Return the (x, y) coordinate for the center point of the cell that contains the specified text.  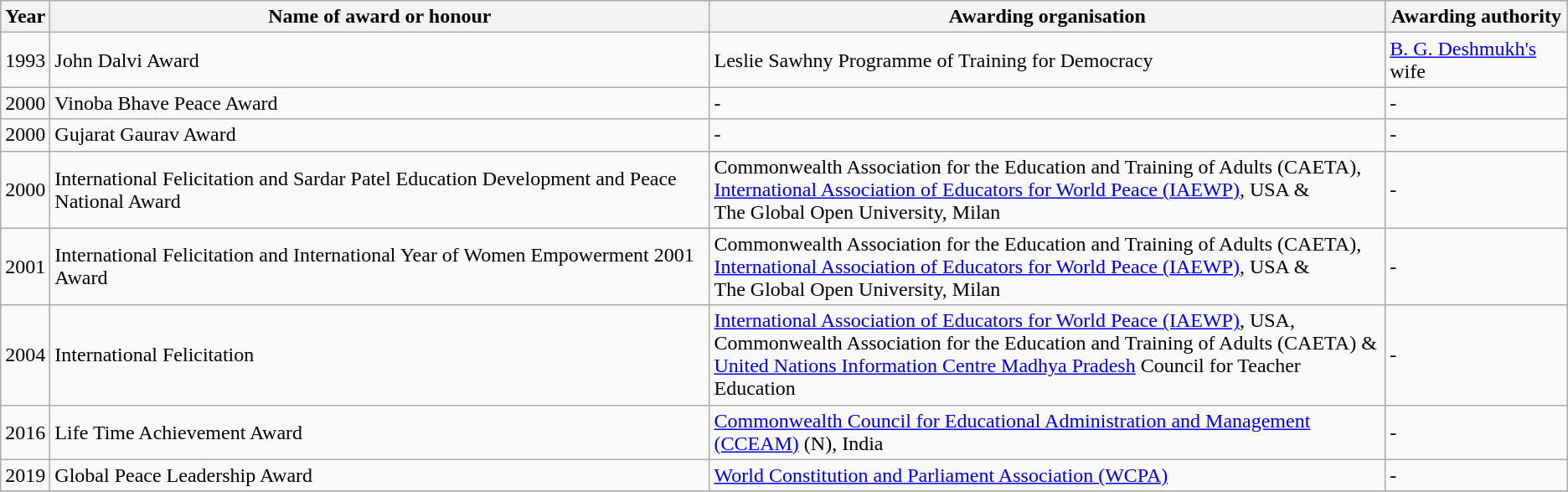
Leslie Sawhny Programme of Training for Democracy (1047, 60)
2016 (25, 432)
Gujarat Gaurav Award (380, 135)
International Felicitation (380, 355)
2019 (25, 475)
Awarding organisation (1047, 17)
B. G. Deshmukh's wife (1477, 60)
John Dalvi Award (380, 60)
Commonwealth Council for Educational Administration and Management (CCEAM) (N), India (1047, 432)
2001 (25, 267)
Awarding authority (1477, 17)
International Felicitation and International Year of Women Empowerment 2001 Award (380, 267)
2004 (25, 355)
International Felicitation and Sardar Patel Education Development and Peace National Award (380, 189)
Global Peace Leadership Award (380, 475)
World Constitution and Parliament Association (WCPA) (1047, 475)
Vinoba Bhave Peace Award (380, 103)
1993 (25, 60)
Life Time Achievement Award (380, 432)
Name of award or honour (380, 17)
Year (25, 17)
